Return the (x, y) coordinate for the center point of the cell that contains the specified text.  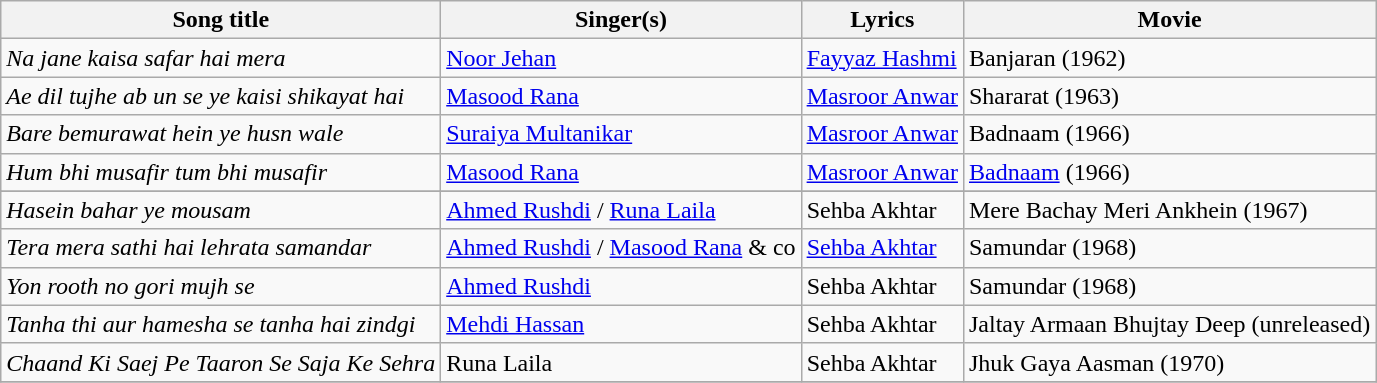
Na jane kaisa safar hai mera (221, 58)
Ahmed Rushdi / Runa Laila (621, 210)
Ahmed Rushdi / Masood Rana & co (621, 248)
Jhuk Gaya Aasman (1970) (1169, 362)
Mehdi Hassan (621, 324)
Noor Jehan (621, 58)
Lyrics (882, 20)
Song title (221, 20)
Suraiya Multanikar (621, 134)
Runa Laila (621, 362)
Fayyaz Hashmi (882, 58)
Hasein bahar ye mousam (221, 210)
Singer(s) (621, 20)
Jaltay Armaan Bhujtay Deep (unreleased) (1169, 324)
Chaand Ki Saej Pe Taaron Se Saja Ke Sehra (221, 362)
Movie (1169, 20)
Tanha thi aur hamesha se tanha hai zindgi (221, 324)
Banjaran (1962) (1169, 58)
Ae dil tujhe ab un se ye kaisi shikayat hai (221, 96)
Bare bemurawat hein ye husn wale (221, 134)
Shararat (1963) (1169, 96)
Hum bhi musafir tum bhi musafir (221, 172)
Ahmed Rushdi (621, 286)
Yon rooth no gori mujh se (221, 286)
Mere Bachay Meri Ankhein (1967) (1169, 210)
Tera mera sathi hai lehrata samandar (221, 248)
